Return [X, Y] of the center of cell containing provided text 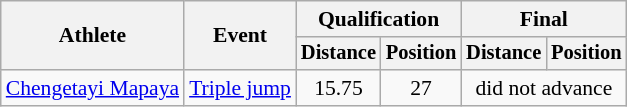
27 [421, 88]
Qualification [378, 19]
Athlete [92, 36]
Chengetayi Mapaya [92, 88]
Event [240, 36]
Final [544, 19]
did not advance [544, 88]
15.75 [338, 88]
Triple jump [240, 88]
